Detect which cell encompasses the target text, then output its [x, y] center coordinate. 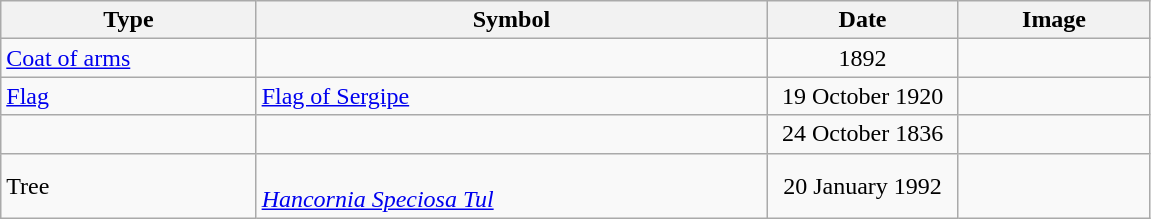
Flag of Sergipe [512, 96]
24 October 1836 [862, 134]
Type [128, 20]
19 October 1920 [862, 96]
Coat of arms [128, 58]
Flag [128, 96]
Image [1054, 20]
Hancornia Speciosa Tul [512, 186]
Date [862, 20]
Symbol [512, 20]
20 January 1992 [862, 186]
Tree [128, 186]
1892 [862, 58]
